Determine the [X, Y] coordinate at the center of the cell enclosing the given text.  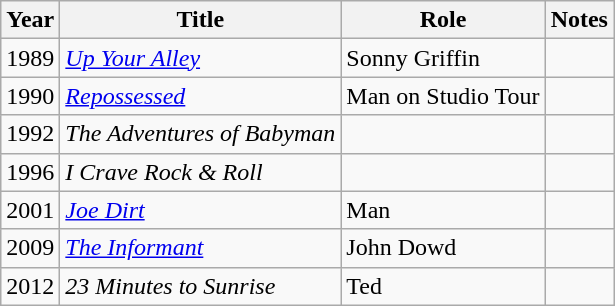
The Informant [200, 248]
Man on Studio Tour [443, 96]
Joe Dirt [200, 210]
1990 [30, 96]
1989 [30, 58]
Year [30, 20]
Title [200, 20]
2009 [30, 248]
Up Your Alley [200, 58]
1996 [30, 172]
Sonny Griffin [443, 58]
Notes [579, 20]
Ted [443, 286]
Repossessed [200, 96]
2012 [30, 286]
I Crave Rock & Roll [200, 172]
Role [443, 20]
John Dowd [443, 248]
2001 [30, 210]
The Adventures of Babyman [200, 134]
23 Minutes to Sunrise [200, 286]
1992 [30, 134]
Man [443, 210]
